Scan for the cell matching the given text and deliver its (x, y) coordinate at center. 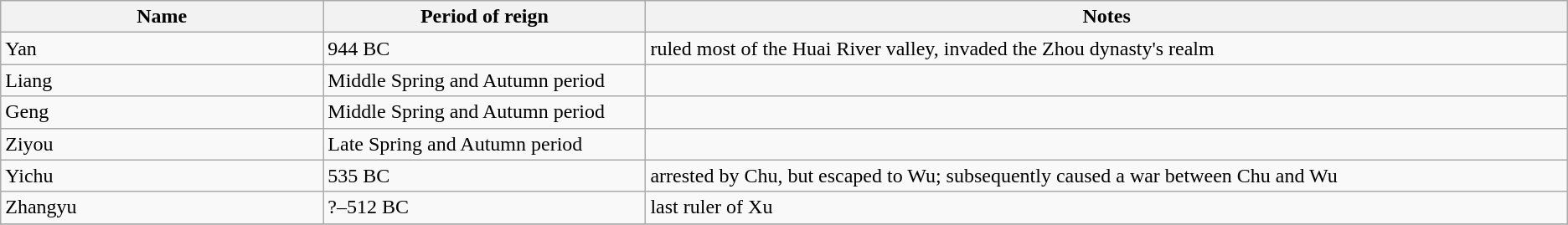
Liang (162, 80)
Zhangyu (162, 207)
Late Spring and Autumn period (484, 144)
535 BC (484, 176)
Geng (162, 112)
Yan (162, 49)
arrested by Chu, but escaped to Wu; subsequently caused a war between Chu and Wu (1106, 176)
last ruler of Xu (1106, 207)
Name (162, 17)
Period of reign (484, 17)
?–512 BC (484, 207)
ruled most of the Huai River valley, invaded the Zhou dynasty's realm (1106, 49)
Yichu (162, 176)
Notes (1106, 17)
Ziyou (162, 144)
944 BC (484, 49)
